Scan for the cell matching the given text and deliver its [x, y] coordinate at center. 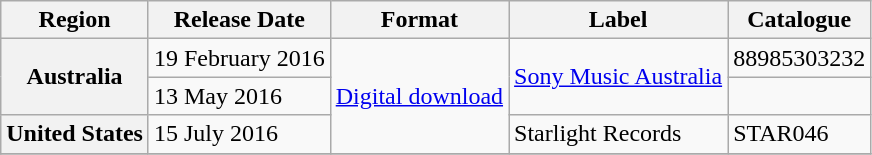
13 May 2016 [239, 96]
Catalogue [800, 20]
19 February 2016 [239, 58]
Region [75, 20]
Label [618, 20]
Release Date [239, 20]
15 July 2016 [239, 134]
88985303232 [800, 58]
Digital download [419, 96]
United States [75, 134]
Australia [75, 77]
Format [419, 20]
STAR046 [800, 134]
Sony Music Australia [618, 77]
Starlight Records [618, 134]
